Scan for the cell matching the given text and deliver its [x, y] coordinate at center. 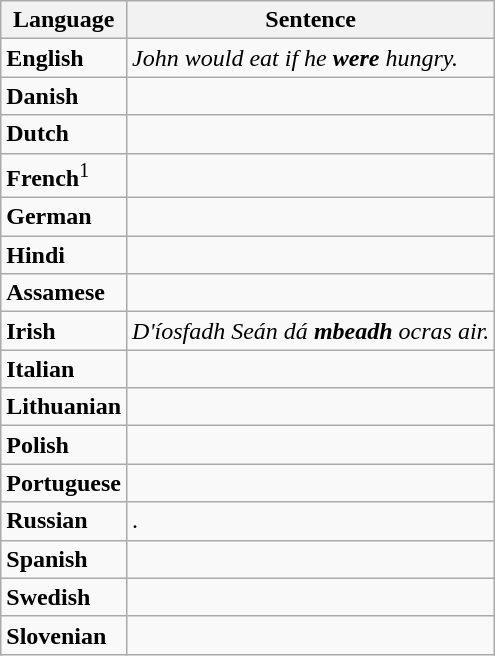
D'íosfadh Seán dá mbeadh ocras air. [311, 331]
Swedish [64, 597]
John would eat if he were hungry. [311, 58]
French1 [64, 176]
Hindi [64, 255]
Russian [64, 521]
Sentence [311, 20]
Polish [64, 445]
Assamese [64, 293]
English [64, 58]
Danish [64, 96]
German [64, 217]
Slovenian [64, 635]
. [311, 521]
Lithuanian [64, 407]
Spanish [64, 559]
Portuguese [64, 483]
Irish [64, 331]
Dutch [64, 134]
Italian [64, 369]
Language [64, 20]
